Locate the cell with the specified text and output its (X, Y) center coordinate. 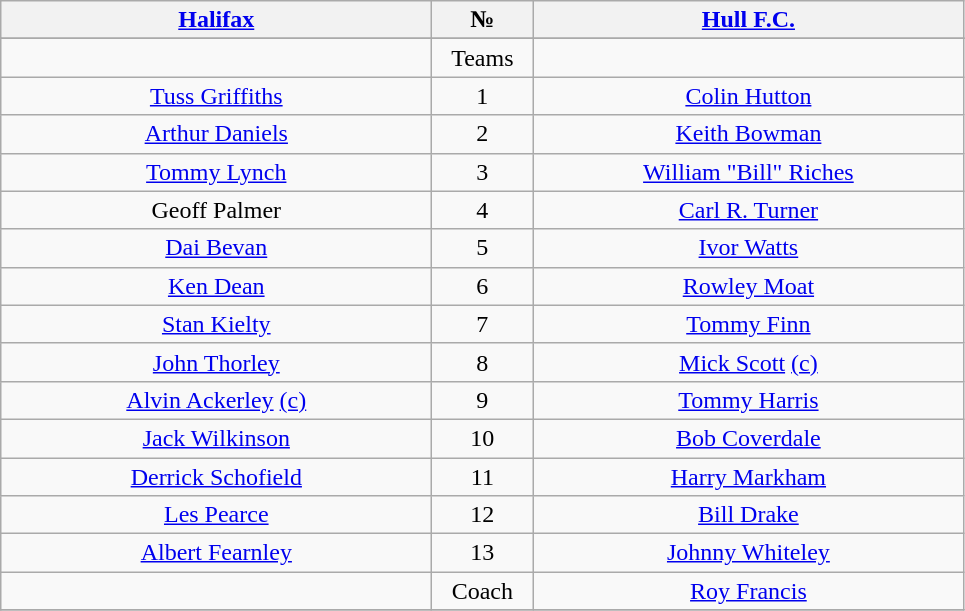
Mick Scott (c) (748, 362)
Les Pearce (216, 515)
Hull F.C. (748, 20)
Tommy Harris (748, 400)
12 (482, 515)
8 (482, 362)
6 (482, 286)
Halifax (216, 20)
9 (482, 400)
Bob Coverdale (748, 438)
Albert Fearnley (216, 553)
13 (482, 553)
Rowley Moat (748, 286)
Roy Francis (748, 591)
Tommy Finn (748, 324)
Tommy Lynch (216, 172)
2 (482, 134)
Ken Dean (216, 286)
William "Bill" Riches (748, 172)
Geoff Palmer (216, 210)
John Thorley (216, 362)
Coach (482, 591)
№ (482, 20)
Alvin Ackerley (c) (216, 400)
Stan Kielty (216, 324)
Derrick Schofield (216, 477)
4 (482, 210)
Arthur Daniels (216, 134)
Carl R. Turner (748, 210)
Colin Hutton (748, 96)
Tuss Griffiths (216, 96)
Keith Bowman (748, 134)
Jack Wilkinson (216, 438)
11 (482, 477)
3 (482, 172)
1 (482, 96)
5 (482, 248)
Teams (482, 58)
Dai Bevan (216, 248)
Ivor Watts (748, 248)
10 (482, 438)
7 (482, 324)
Harry Markham (748, 477)
Johnny Whiteley (748, 553)
Bill Drake (748, 515)
